From the cell containing the given text, extract its center point as (X, Y) coordinate. 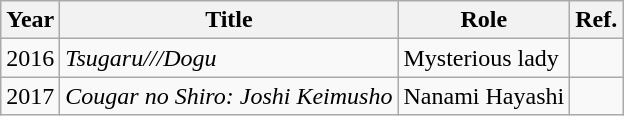
Ref. (596, 20)
Year (30, 20)
Nanami Hayashi (484, 96)
Title (229, 20)
Tsugaru///Dogu (229, 58)
Cougar no Shiro: Joshi Keimusho (229, 96)
2016 (30, 58)
2017 (30, 96)
Role (484, 20)
Mysterious lady (484, 58)
